Detect which cell encompasses the target text, then output its (x, y) center coordinate. 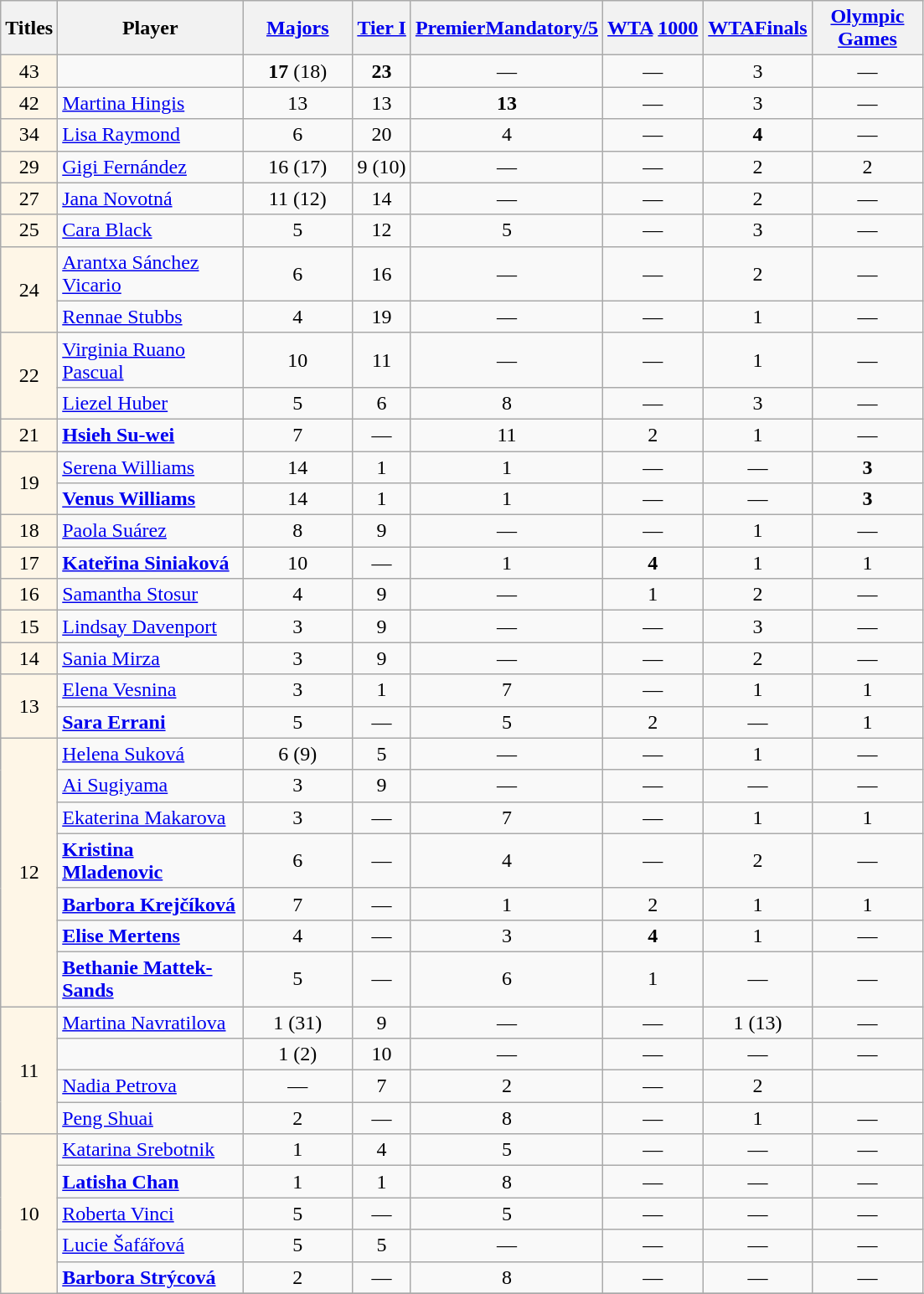
Virginia Ruano Pascual (151, 360)
Paola Suárez (151, 531)
25 (29, 230)
Venus Williams (151, 499)
Hsieh Su-wei (151, 435)
Cara Black (151, 230)
Arantxa Sánchez Vicario (151, 273)
Ekaterina Makarova (151, 817)
43 (29, 71)
Nadia Petrova (151, 1086)
WTA 1000 (653, 28)
PremierMandatory/5 (506, 28)
23 (382, 71)
Barbora Strýcová (151, 1277)
34 (29, 135)
Sara Errani (151, 722)
Sania Mirza (151, 658)
Peng Shuai (151, 1118)
20 (382, 135)
9 (10) (382, 167)
1 (2) (298, 1054)
Ai Sugiyama (151, 786)
Liezel Huber (151, 403)
18 (29, 531)
42 (29, 103)
Samantha Stosur (151, 595)
21 (29, 435)
Helena Suková (151, 754)
Gigi Fernández (151, 167)
Elise Mertens (151, 936)
Bethanie Mattek-Sands (151, 978)
Olympic Games (868, 28)
Roberta Vinci (151, 1214)
15 (29, 626)
WTAFinals (757, 28)
24 (29, 290)
29 (29, 167)
Latisha Chan (151, 1182)
Lindsay Davenport (151, 626)
Tier I (382, 28)
Martina Hingis (151, 103)
Elena Vesnina (151, 690)
17 (18) (298, 71)
Titles (29, 28)
16 (17) (298, 167)
Serena Williams (151, 467)
Jana Novotná (151, 198)
27 (29, 198)
Martina Navratilova (151, 1023)
1 (31) (298, 1023)
1 (13) (757, 1023)
6 (9) (298, 754)
Rennae Stubbs (151, 317)
Lisa Raymond (151, 135)
Barbora Krejčíková (151, 904)
Kristina Mladenovic (151, 861)
Katarina Srebotnik (151, 1150)
11 (12) (298, 198)
17 (29, 563)
Player (151, 28)
Lucie Šafářová (151, 1245)
Majors (298, 28)
22 (29, 375)
Kateřina Siniaková (151, 563)
